Detect which cell encompasses the target text, then output its (x, y) center coordinate. 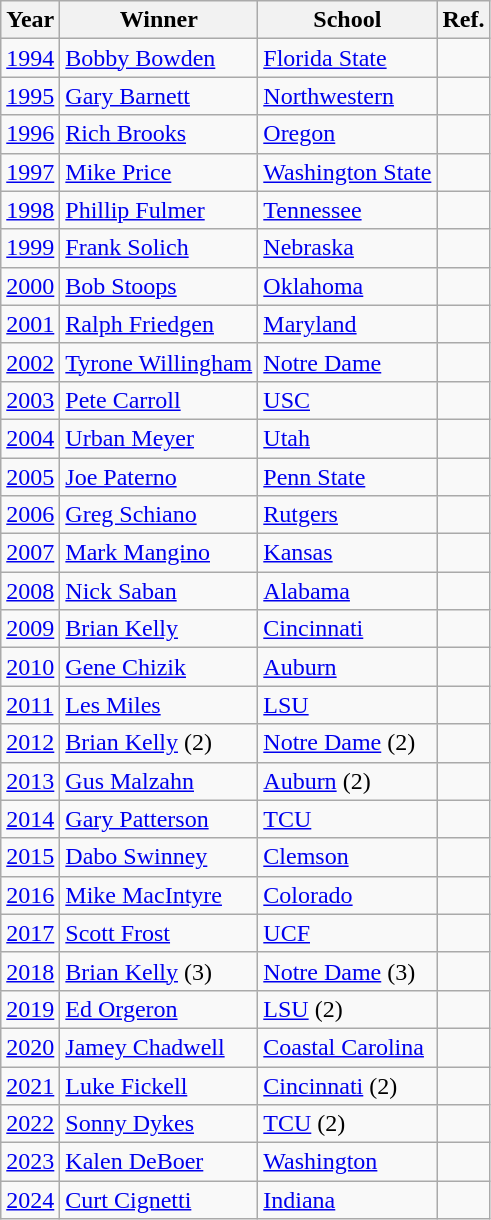
Jamey Chadwell (159, 1047)
1996 (30, 134)
Auburn (348, 667)
Nebraska (348, 248)
2010 (30, 667)
Coastal Carolina (348, 1047)
School (348, 20)
Mike Price (159, 172)
Cincinnati (2) (348, 1085)
2007 (30, 553)
2024 (30, 1200)
Frank Solich (159, 248)
1994 (30, 58)
Alabama (348, 591)
Gus Malzahn (159, 781)
Clemson (348, 857)
Indiana (348, 1200)
Bobby Bowden (159, 58)
Gene Chizik (159, 667)
Kansas (348, 553)
Tyrone Willingham (159, 362)
Ed Orgeron (159, 1009)
Les Miles (159, 705)
Luke Fickell (159, 1085)
Year (30, 20)
Brian Kelly (3) (159, 971)
Rutgers (348, 515)
Ref. (464, 20)
Washington (348, 1162)
1998 (30, 210)
USC (348, 400)
Urban Meyer (159, 438)
Utah (348, 438)
2001 (30, 324)
Pete Carroll (159, 400)
Florida State (348, 58)
Penn State (348, 477)
2021 (30, 1085)
LSU (348, 705)
2022 (30, 1124)
Auburn (2) (348, 781)
2004 (30, 438)
2020 (30, 1047)
2018 (30, 971)
Gary Barnett (159, 96)
Mark Mangino (159, 553)
2015 (30, 857)
Colorado (348, 895)
Winner (159, 20)
Northwestern (348, 96)
1997 (30, 172)
Oregon (348, 134)
Notre Dame (3) (348, 971)
TCU (348, 819)
Kalen DeBoer (159, 1162)
Sonny Dykes (159, 1124)
Bob Stoops (159, 286)
LSU (2) (348, 1009)
2012 (30, 743)
Ralph Friedgen (159, 324)
Maryland (348, 324)
Washington State (348, 172)
2017 (30, 933)
Cincinnati (348, 629)
Tennessee (348, 210)
2002 (30, 362)
TCU (2) (348, 1124)
1995 (30, 96)
2016 (30, 895)
Notre Dame (348, 362)
2005 (30, 477)
2013 (30, 781)
Dabo Swinney (159, 857)
Rich Brooks (159, 134)
2019 (30, 1009)
2008 (30, 591)
Scott Frost (159, 933)
2011 (30, 705)
Notre Dame (2) (348, 743)
Greg Schiano (159, 515)
2000 (30, 286)
Mike MacIntyre (159, 895)
Brian Kelly (2) (159, 743)
2009 (30, 629)
Curt Cignetti (159, 1200)
UCF (348, 933)
Brian Kelly (159, 629)
1999 (30, 248)
2006 (30, 515)
2003 (30, 400)
Oklahoma (348, 286)
Gary Patterson (159, 819)
Phillip Fulmer (159, 210)
Joe Paterno (159, 477)
Nick Saban (159, 591)
2023 (30, 1162)
2014 (30, 819)
